Provide the (x, y) coordinate of the cell's center where the given text is located.  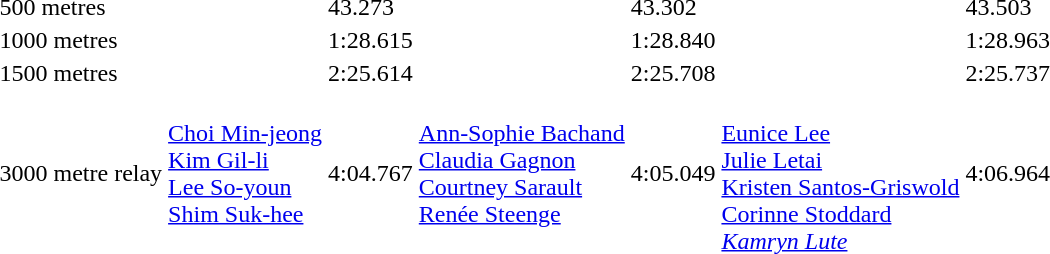
2:25.614 (371, 73)
2:25.708 (673, 73)
1:28.615 (371, 40)
1:28.840 (673, 40)
